Capture the cell that displays the provided text and extract its [X, Y] central coordinate. 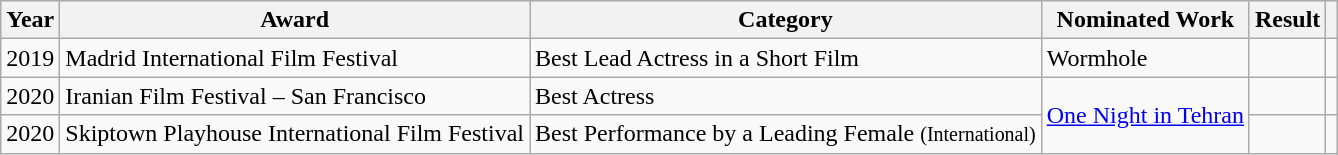
Best Lead Actress in a Short Film [786, 58]
Skiptown Playhouse International Film Festival [295, 134]
Wormhole [1145, 58]
Madrid International Film Festival [295, 58]
Category [786, 20]
Award [295, 20]
2019 [30, 58]
Year [30, 20]
Nominated Work [1145, 20]
Best Actress [786, 96]
Iranian Film Festival – San Francisco [295, 96]
Result [1287, 20]
One Night in Tehran [1145, 115]
Best Performance by a Leading Female (International) [786, 134]
